Pinpoint the cell where the given text exists, returning its (x, y) midpoint coordinate. 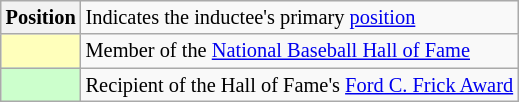
Position (41, 17)
Recipient of the Hall of Fame's Ford C. Frick Award (300, 85)
Member of the National Baseball Hall of Fame (300, 51)
Indicates the inductee's primary position (300, 17)
